From the cell containing the given text, extract its center point as (x, y) coordinate. 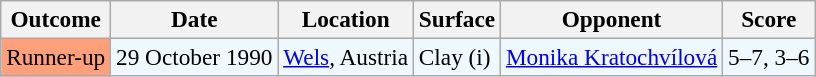
Outcome (56, 19)
Clay (i) (456, 57)
5–7, 3–6 (769, 57)
Location (346, 19)
29 October 1990 (194, 57)
Monika Kratochvílová (611, 57)
Runner-up (56, 57)
Score (769, 19)
Date (194, 19)
Surface (456, 19)
Wels, Austria (346, 57)
Opponent (611, 19)
